Search for the cell housing the specified text and yield its (x, y) center coordinate. 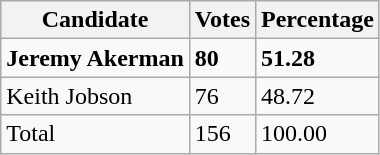
Total (96, 134)
Keith Jobson (96, 96)
80 (222, 58)
Votes (222, 20)
51.28 (318, 58)
156 (222, 134)
76 (222, 96)
48.72 (318, 96)
100.00 (318, 134)
Jeremy Akerman (96, 58)
Percentage (318, 20)
Candidate (96, 20)
